Return [x, y] of the center of cell containing provided text 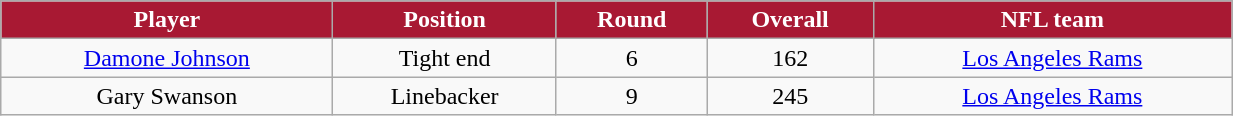
162 [790, 58]
Linebacker [444, 96]
Player [167, 20]
9 [632, 96]
Position [444, 20]
Gary Swanson [167, 96]
6 [632, 58]
Overall [790, 20]
Tight end [444, 58]
Damone Johnson [167, 58]
245 [790, 96]
NFL team [1052, 20]
Round [632, 20]
